For the text-containing cell, return its midpoint in (x, y) coordinate format. 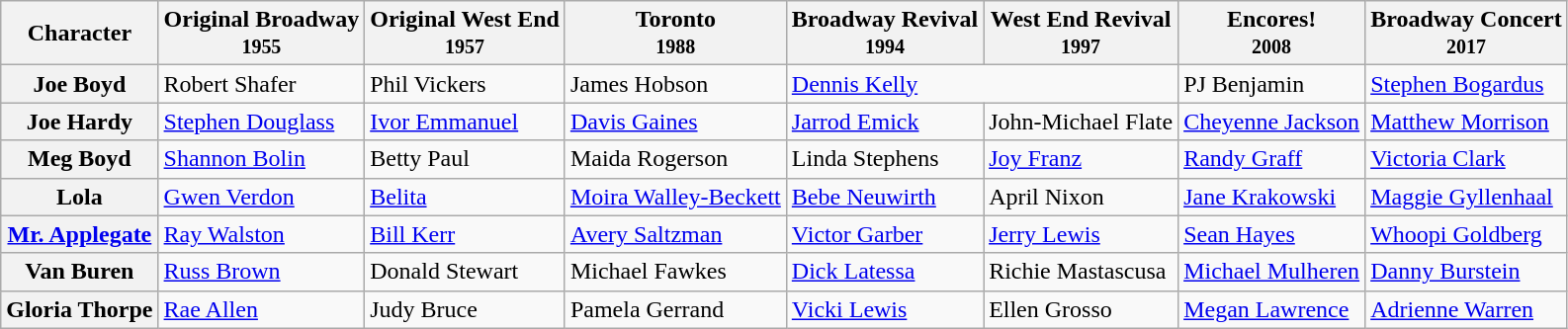
Maida Rogerson (675, 159)
Bebe Neuwirth (884, 197)
Character (79, 34)
Betty Paul (465, 159)
John-Michael Flate (1082, 122)
Encores!2008 (1271, 34)
Michael Fawkes (675, 272)
Ivor Emmanuel (465, 122)
Avery Saltzman (675, 234)
Jane Krakowski (1271, 197)
Lola (79, 197)
Meg Boyd (79, 159)
Russ Brown (261, 272)
Joe Hardy (79, 122)
Original Broadway1955 (261, 34)
Michael Mulheren (1271, 272)
West End Revival1997 (1082, 34)
Adrienne Warren (1467, 309)
Robert Shafer (261, 84)
Gwen Verdon (261, 197)
Jarrod Emick (884, 122)
Davis Gaines (675, 122)
Original West End1957 (465, 34)
Rae Allen (261, 309)
Victoria Clark (1467, 159)
Stephen Douglass (261, 122)
Richie Mastascusa (1082, 272)
Vicki Lewis (884, 309)
Megan Lawrence (1271, 309)
Sean Hayes (1271, 234)
Linda Stephens (884, 159)
James Hobson (675, 84)
Belita (465, 197)
Cheyenne Jackson (1271, 122)
Dick Latessa (884, 272)
Mr. Applegate (79, 234)
Ray Walston (261, 234)
Ellen Grosso (1082, 309)
Donald Stewart (465, 272)
Phil Vickers (465, 84)
Danny Burstein (1467, 272)
Moira Walley-Beckett (675, 197)
Jerry Lewis (1082, 234)
Victor Garber (884, 234)
Whoopi Goldberg (1467, 234)
Shannon Bolin (261, 159)
Judy Bruce (465, 309)
Van Buren (79, 272)
Joe Boyd (79, 84)
Toronto1988 (675, 34)
Maggie Gyllenhaal (1467, 197)
Joy Franz (1082, 159)
April Nixon (1082, 197)
Randy Graff (1271, 159)
Broadway Concert2017 (1467, 34)
Gloria Thorpe (79, 309)
Pamela Gerrand (675, 309)
Stephen Bogardus (1467, 84)
PJ Benjamin (1271, 84)
Broadway Revival1994 (884, 34)
Matthew Morrison (1467, 122)
Dennis Kelly (982, 84)
Bill Kerr (465, 234)
